Locate the cell with the specified text and output its [x, y] center coordinate. 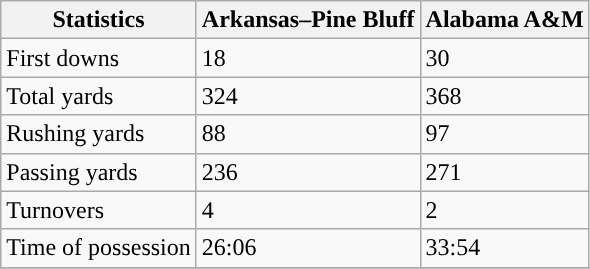
2 [504, 210]
18 [308, 58]
30 [504, 58]
33:54 [504, 248]
97 [504, 134]
368 [504, 96]
Rushing yards [99, 134]
Total yards [99, 96]
First downs [99, 58]
Alabama A&M [504, 20]
88 [308, 134]
Statistics [99, 20]
26:06 [308, 248]
Arkansas–Pine Bluff [308, 20]
271 [504, 172]
324 [308, 96]
Passing yards [99, 172]
4 [308, 210]
Turnovers [99, 210]
236 [308, 172]
Time of possession [99, 248]
